Extract the [x, y] coordinate from the center of the cell holding the provided text.  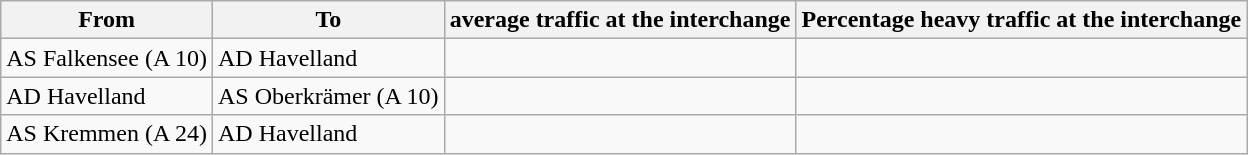
To [328, 20]
From [107, 20]
AS Kremmen (A 24) [107, 134]
Percentage heavy traffic at the interchange [1022, 20]
AS Oberkrämer (A 10) [328, 96]
average traffic at the interchange [620, 20]
AS Falkensee (A 10) [107, 58]
